Scan for the cell matching the given text and deliver its [x, y] coordinate at center. 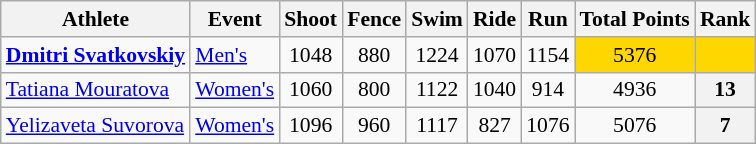
1117 [437, 126]
13 [726, 90]
Total Points [635, 19]
5376 [635, 55]
Tatiana Mouratova [96, 90]
1154 [548, 55]
Swim [437, 19]
Shoot [310, 19]
960 [374, 126]
Yelizaveta Suvorova [96, 126]
1070 [494, 55]
880 [374, 55]
Event [234, 19]
4936 [635, 90]
1040 [494, 90]
Fence [374, 19]
5076 [635, 126]
1096 [310, 126]
Athlete [96, 19]
914 [548, 90]
827 [494, 126]
Run [548, 19]
Ride [494, 19]
Men's [234, 55]
Rank [726, 19]
7 [726, 126]
1076 [548, 126]
1060 [310, 90]
1048 [310, 55]
1224 [437, 55]
1122 [437, 90]
800 [374, 90]
Dmitri Svatkovskiy [96, 55]
